From the cell containing the given text, extract its center point as [x, y] coordinate. 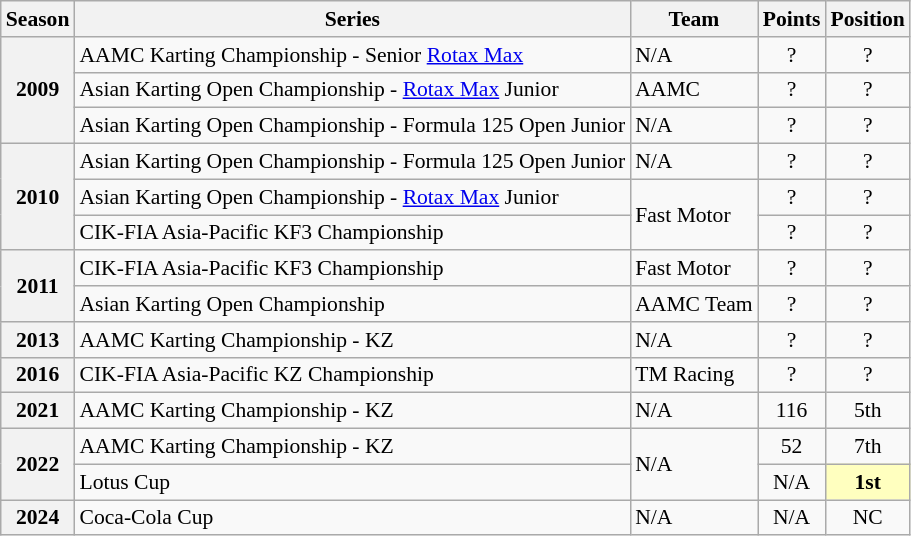
Lotus Cup [352, 482]
Position [867, 19]
Series [352, 19]
2010 [38, 198]
116 [792, 411]
2016 [38, 375]
2021 [38, 411]
2024 [38, 518]
TM Racing [694, 375]
Season [38, 19]
1st [867, 482]
2009 [38, 90]
52 [792, 447]
AAMC Karting Championship - Senior Rotax Max [352, 55]
Coca-Cola Cup [352, 518]
AAMC Team [694, 304]
Asian Karting Open Championship [352, 304]
2013 [38, 340]
Points [792, 19]
CIK-FIA Asia-Pacific KZ Championship [352, 375]
5th [867, 411]
Team [694, 19]
2011 [38, 286]
AAMC [694, 90]
2022 [38, 464]
NC [867, 518]
7th [867, 447]
